Capture the cell that displays the provided text and extract its [x, y] central coordinate. 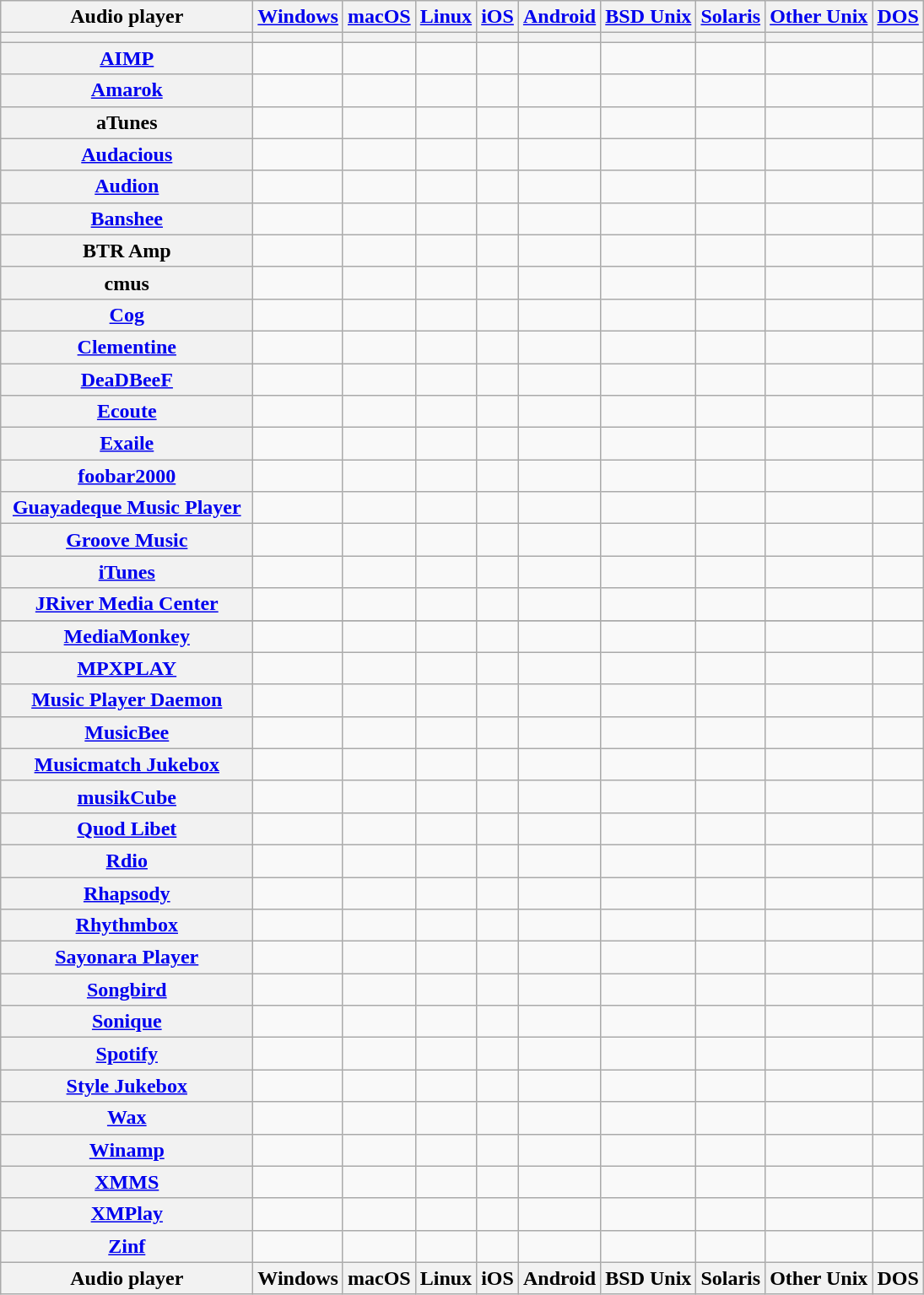
Groove Music [127, 540]
Banshee [127, 219]
Rhapsody [127, 893]
aTunes [127, 122]
iTunes [127, 572]
Musicmatch Jukebox [127, 764]
Exaile [127, 444]
MediaMonkey [127, 636]
foobar2000 [127, 476]
Rhythmbox [127, 925]
AIMP [127, 58]
DeaDBeeF [127, 379]
cmus [127, 283]
Sonique [127, 1022]
Winamp [127, 1150]
Spotify [127, 1054]
JRiver Media Center [127, 604]
Ecoute [127, 412]
Amarok [127, 90]
Style Jukebox [127, 1086]
Cog [127, 315]
Audion [127, 186]
Zinf [127, 1246]
musikCube [127, 796]
Guayadeque Music Player [127, 508]
MusicBee [127, 732]
MPXPLAY [127, 668]
Quod Libet [127, 828]
Music Player Daemon [127, 700]
Audacious [127, 154]
BTR Amp [127, 251]
Rdio [127, 861]
Songbird [127, 990]
Sayonara Player [127, 958]
Wax [127, 1118]
XMMS [127, 1182]
XMPlay [127, 1214]
Clementine [127, 347]
